Pinpoint the cell where the given text exists, returning its (X, Y) midpoint coordinate. 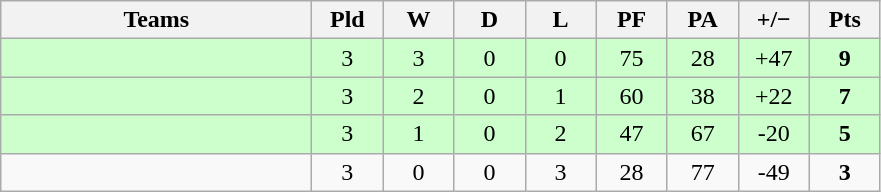
PA (702, 20)
Teams (156, 20)
-20 (774, 134)
77 (702, 172)
+/− (774, 20)
W (418, 20)
7 (844, 96)
+22 (774, 96)
PF (632, 20)
38 (702, 96)
9 (844, 58)
D (490, 20)
L (560, 20)
+47 (774, 58)
47 (632, 134)
60 (632, 96)
67 (702, 134)
Pld (348, 20)
Pts (844, 20)
-49 (774, 172)
75 (632, 58)
5 (844, 134)
